Detect which cell encompasses the target text, then output its (x, y) center coordinate. 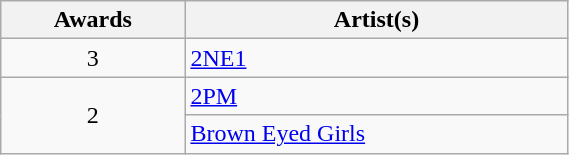
Artist(s) (376, 20)
2 (93, 115)
Brown Eyed Girls (376, 134)
2PM (376, 96)
Awards (93, 20)
3 (93, 58)
2NE1 (376, 58)
